From the cell containing the given text, extract its center point as [X, Y] coordinate. 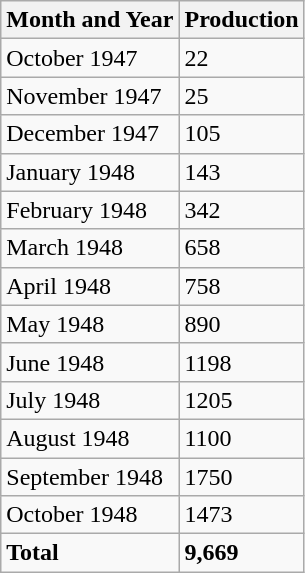
March 1948 [90, 248]
890 [242, 324]
February 1948 [90, 210]
1198 [242, 362]
1100 [242, 438]
October 1948 [90, 515]
1473 [242, 515]
Month and Year [90, 20]
July 1948 [90, 400]
105 [242, 134]
January 1948 [90, 172]
August 1948 [90, 438]
June 1948 [90, 362]
22 [242, 58]
758 [242, 286]
9,669 [242, 553]
143 [242, 172]
September 1948 [90, 477]
25 [242, 96]
November 1947 [90, 96]
April 1948 [90, 286]
1205 [242, 400]
Total [90, 553]
October 1947 [90, 58]
342 [242, 210]
658 [242, 248]
May 1948 [90, 324]
December 1947 [90, 134]
1750 [242, 477]
Production [242, 20]
